For the text-containing cell, return its midpoint in [X, Y] coordinate format. 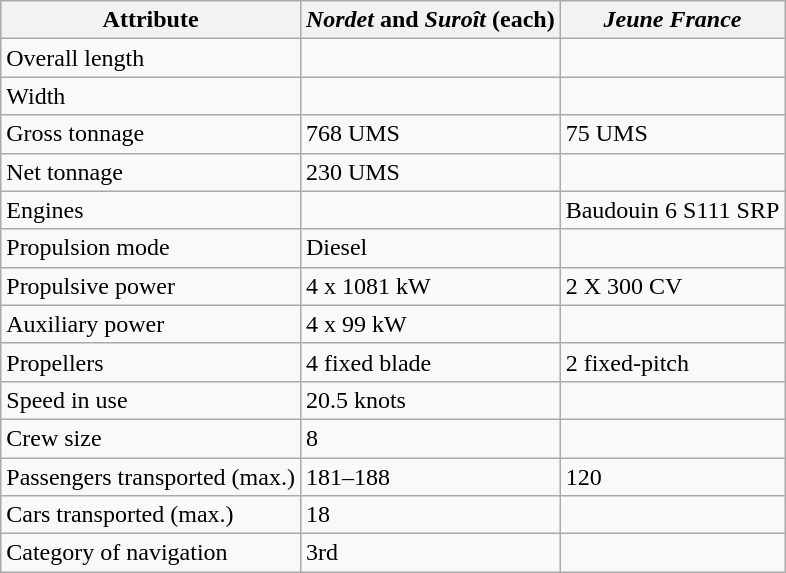
Gross tonnage [151, 134]
768 UMS [430, 134]
Width [151, 96]
4 x 99 kW [430, 324]
Speed in use [151, 400]
Diesel [430, 248]
Baudouin 6 S111 SRP [672, 210]
Attribute [151, 20]
4 fixed blade [430, 362]
Propellers [151, 362]
4 x 1081 kW [430, 286]
Propulsion mode [151, 248]
2 fixed-pitch [672, 362]
8 [430, 438]
Overall length [151, 58]
Engines [151, 210]
120 [672, 477]
20.5 knots [430, 400]
Jeune France [672, 20]
Nordet and Suroît (each) [430, 20]
181–188 [430, 477]
2 X 300 CV [672, 286]
75 UMS [672, 134]
Category of navigation [151, 553]
Auxiliary power [151, 324]
230 UMS [430, 172]
Passengers transported (max.) [151, 477]
Cars transported (max.) [151, 515]
Propulsive power [151, 286]
3rd [430, 553]
18 [430, 515]
Net tonnage [151, 172]
Crew size [151, 438]
